Provide the [x, y] coordinate of the cell's center where the given text is located.  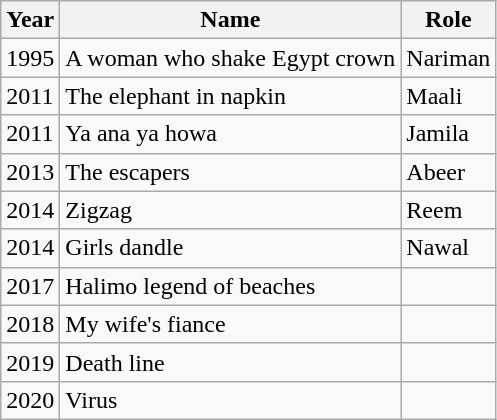
2013 [30, 172]
Nawal [448, 248]
Reem [448, 210]
Halimo legend of beaches [230, 286]
My wife's fiance [230, 324]
Name [230, 20]
Abeer [448, 172]
The elephant in napkin [230, 96]
Death line [230, 362]
The escapers [230, 172]
Virus [230, 400]
2019 [30, 362]
Jamila [448, 134]
2020 [30, 400]
1995 [30, 58]
2018 [30, 324]
Girls dandle [230, 248]
A woman who shake Egypt crown [230, 58]
Ya ana ya howa [230, 134]
2017 [30, 286]
Maali [448, 96]
Zigzag [230, 210]
Nariman [448, 58]
Role [448, 20]
Year [30, 20]
